Provide the [X, Y] coordinate of the cell's center where the given text is located.  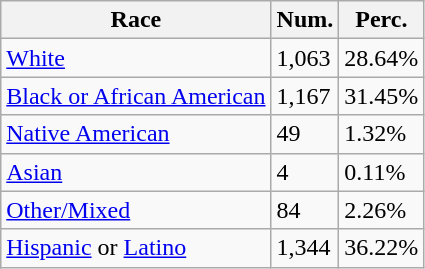
36.22% [382, 248]
Race [136, 20]
Asian [136, 172]
White [136, 58]
Other/Mixed [136, 210]
2.26% [382, 210]
31.45% [382, 96]
Hispanic or Latino [136, 248]
1.32% [382, 134]
Native American [136, 134]
49 [305, 134]
84 [305, 210]
Perc. [382, 20]
1,167 [305, 96]
28.64% [382, 58]
1,063 [305, 58]
1,344 [305, 248]
4 [305, 172]
0.11% [382, 172]
Num. [305, 20]
Black or African American [136, 96]
